Return the (X, Y) coordinate for the center point of the cell that contains the specified text.  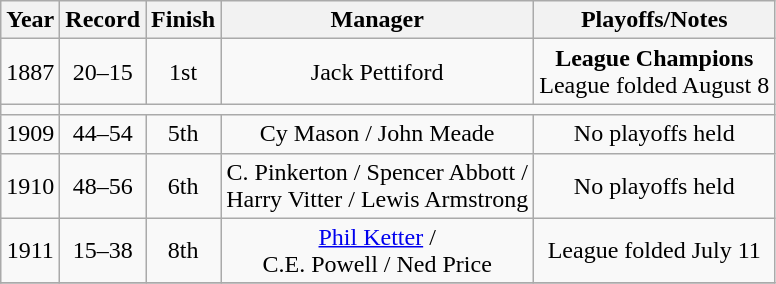
C. Pinkerton / Spencer Abbott / Harry Vitter / Lewis Armstrong (378, 186)
15–38 (103, 250)
Playoffs/Notes (654, 20)
44–54 (103, 134)
League folded July 11 (654, 250)
5th (184, 134)
Cy Mason / John Meade (378, 134)
6th (184, 186)
20–15 (103, 72)
League ChampionsLeague folded August 8 (654, 72)
1909 (30, 134)
8th (184, 250)
1911 (30, 250)
Year (30, 20)
48–56 (103, 186)
Jack Pettiford (378, 72)
Record (103, 20)
1910 (30, 186)
Finish (184, 20)
1887 (30, 72)
1st (184, 72)
Manager (378, 20)
Phil Ketter / C.E. Powell / Ned Price (378, 250)
